Find where the given text appears and provide that cell's center as (X, Y) coordinate. 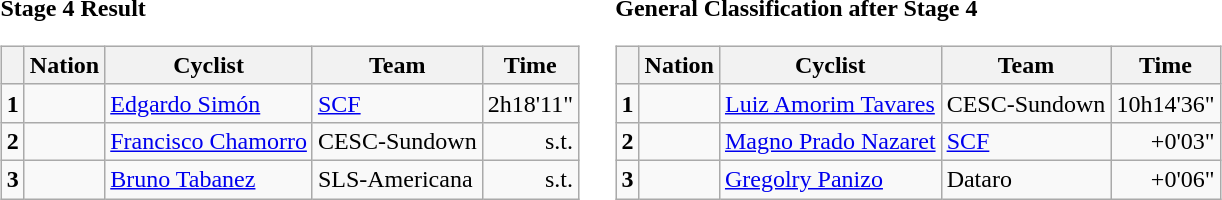
+0'06" (1166, 179)
Francisco Chamorro (209, 141)
Edgardo Simón (209, 103)
Bruno Tabanez (209, 179)
+0'03" (1166, 141)
10h14'36" (1166, 103)
Dataro (1026, 179)
Magno Prado Nazaret (830, 141)
Luiz Amorim Tavares (830, 103)
2h18'11" (530, 103)
SLS-Americana (397, 179)
Gregolry Panizo (830, 179)
